Find where the given text appears and provide that cell's center as [x, y] coordinate. 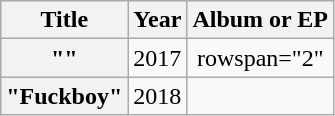
Album or EP [260, 20]
Year [158, 20]
"" [64, 58]
Title [64, 20]
2018 [158, 96]
2017 [158, 58]
rowspan="2" [260, 58]
"Fuckboy" [64, 96]
